Return [x, y] of the center of cell containing provided text 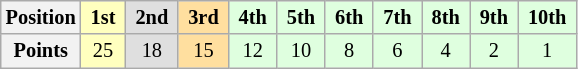
9th [494, 17]
15 [203, 51]
10 [301, 51]
1st [104, 17]
4th [253, 17]
12 [253, 51]
1 [547, 51]
7th [397, 17]
6th [349, 17]
10th [547, 17]
Points [41, 51]
3rd [203, 17]
2nd [152, 17]
8 [349, 51]
18 [152, 51]
5th [301, 17]
2 [494, 51]
8th [446, 17]
Position [41, 17]
4 [446, 51]
6 [397, 51]
25 [104, 51]
